Return [X, Y] of the center of cell containing provided text 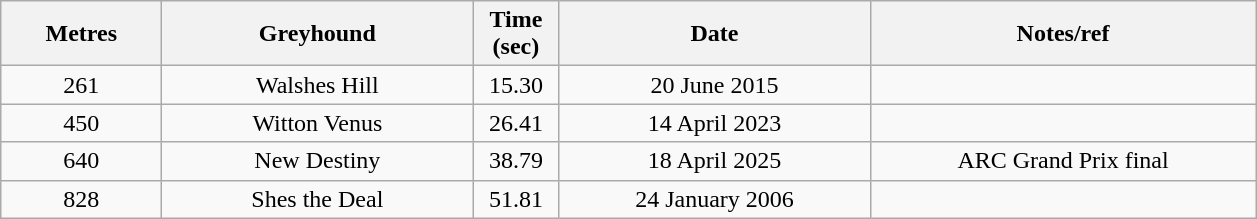
24 January 2006 [714, 199]
828 [82, 199]
15.30 [516, 85]
Greyhound [318, 34]
14 April 2023 [714, 123]
26.41 [516, 123]
ARC Grand Prix final [1063, 161]
Notes/ref [1063, 34]
261 [82, 85]
20 June 2015 [714, 85]
Date [714, 34]
38.79 [516, 161]
Metres [82, 34]
640 [82, 161]
Walshes Hill [318, 85]
Witton Venus [318, 123]
Time (sec) [516, 34]
51.81 [516, 199]
18 April 2025 [714, 161]
New Destiny [318, 161]
Shes the Deal [318, 199]
450 [82, 123]
